Capture the cell that displays the provided text and extract its [x, y] central coordinate. 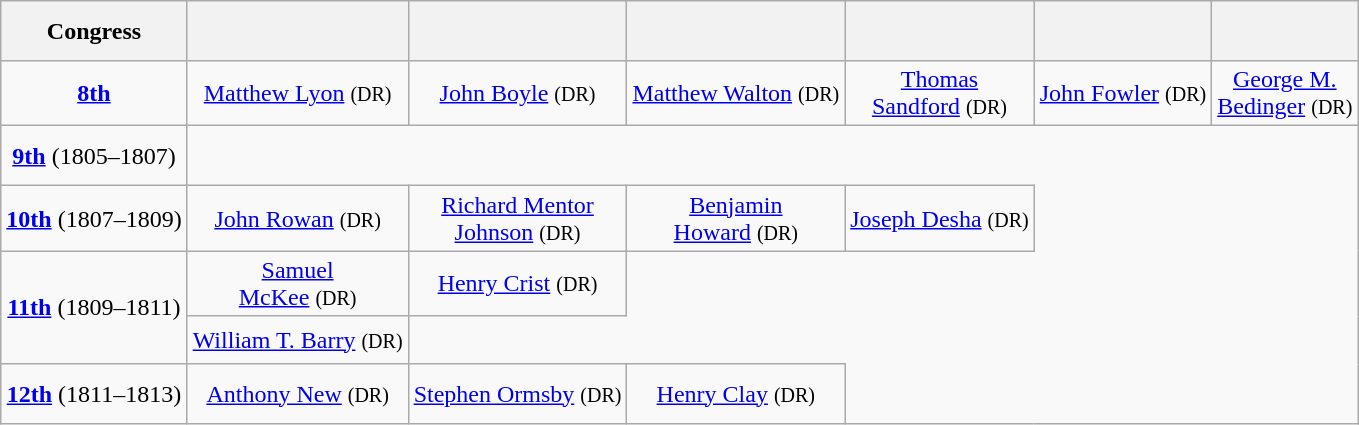
George M.Bedinger (DR) [1285, 94]
John Boyle (DR) [518, 94]
SamuelMcKee (DR) [298, 284]
Congress [94, 31]
Joseph Desha (DR) [940, 218]
Matthew Walton (DR) [736, 94]
Anthony New (DR) [298, 394]
Stephen Ormsby (DR) [518, 394]
9th (1805–1807) [94, 156]
12th (1811–1813) [94, 394]
John Rowan (DR) [298, 218]
Henry Crist (DR) [518, 284]
ThomasSandford (DR) [940, 94]
Henry Clay (DR) [736, 394]
John Fowler (DR) [1123, 94]
8th [94, 94]
10th (1807–1809) [94, 218]
Richard MentorJohnson (DR) [518, 218]
BenjaminHoward (DR) [736, 218]
Matthew Lyon (DR) [298, 94]
William T. Barry (DR) [298, 340]
11th (1809–1811) [94, 308]
